Locate the cell with the specified text and output its (x, y) center coordinate. 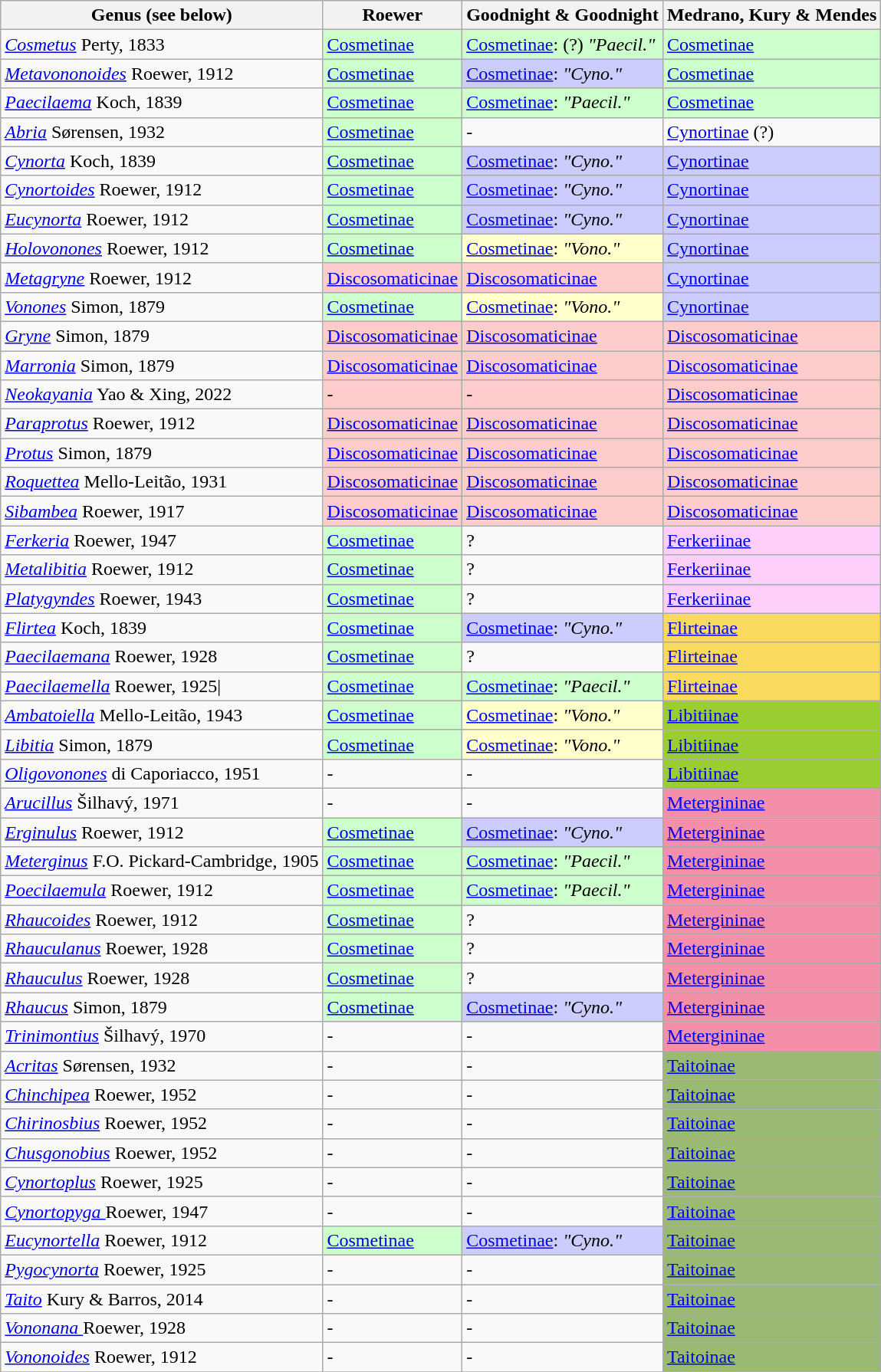
Eucynorta Roewer, 1912 (162, 219)
Chirinosbius Roewer, 1952 (162, 1124)
Poecilaemula Roewer, 1912 (162, 891)
Ferkeria Roewer, 1947 (162, 540)
Paecilaemella Roewer, 1925| (162, 686)
Paecilaemana Roewer, 1928 (162, 657)
Holovonones Roewer, 1912 (162, 248)
Cynortinae (?) (771, 132)
Metavononoides Roewer, 1912 (162, 74)
Ambatoiella Mello-Leitão, 1943 (162, 715)
Pygocynorta Roewer, 1925 (162, 1269)
Rhaucus Simon, 1879 (162, 1007)
Libitia Simon, 1879 (162, 744)
Rhaucoides Roewer, 1912 (162, 920)
Vononana Roewer, 1928 (162, 1328)
Platygyndes Roewer, 1943 (162, 599)
Cynorta Koch, 1839 (162, 161)
Cynortoplus Roewer, 1925 (162, 1182)
Protus Simon, 1879 (162, 453)
Cynortoides Roewer, 1912 (162, 190)
Gryne Simon, 1879 (162, 336)
Roquettea Mello-Leitão, 1931 (162, 482)
Eucynortella Roewer, 1912 (162, 1240)
Trinimontius Šilhavý, 1970 (162, 1036)
Rhauculus Roewer, 1928 (162, 978)
Taito Kury & Barros, 2014 (162, 1299)
Cynortopyga Roewer, 1947 (162, 1211)
Metagryne Roewer, 1912 (162, 277)
Vonones Simon, 1879 (162, 307)
Oligovonones di Caporiacco, 1951 (162, 773)
Acritas Sørensen, 1932 (162, 1065)
Chinchipea Roewer, 1952 (162, 1095)
Rhauculanus Roewer, 1928 (162, 949)
Cosmetus Perty, 1833 (162, 44)
Arucillus Šilhavý, 1971 (162, 803)
Meterginus F.O. Pickard-Cambridge, 1905 (162, 862)
Vononoides Roewer, 1912 (162, 1357)
Marronia Simon, 1879 (162, 366)
Medrano, Kury & Mendes (771, 15)
Paecilaema Koch, 1839 (162, 103)
Genus (see below) (162, 15)
Neokayania Yao & Xing, 2022 (162, 395)
Flirtea Koch, 1839 (162, 628)
Paraprotus Roewer, 1912 (162, 424)
Erginulus Roewer, 1912 (162, 832)
Cosmetinae: (?) "Paecil." (563, 44)
Sibambea Roewer, 1917 (162, 511)
Goodnight & Goodnight (563, 15)
Chusgonobius Roewer, 1952 (162, 1153)
Abria Sørensen, 1932 (162, 132)
Metalibitia Roewer, 1912 (162, 569)
Roewer (393, 15)
